Return the (X, Y) coordinate for the center point of the cell that contains the specified text.  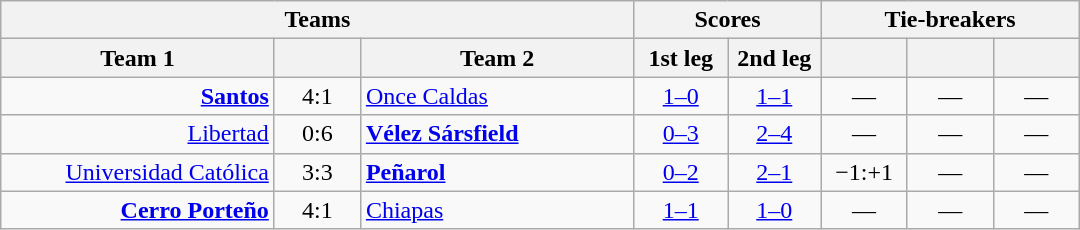
Chiapas (497, 210)
Scores (728, 20)
0–3 (681, 134)
Once Caldas (497, 96)
Team 1 (138, 58)
−1:+1 (864, 172)
Team 2 (497, 58)
0–2 (681, 172)
Teams (318, 20)
2nd leg (775, 58)
Peñarol (497, 172)
2–4 (775, 134)
Tie-breakers (950, 20)
Universidad Católica (138, 172)
Vélez Sársfield (497, 134)
Libertad (138, 134)
2–1 (775, 172)
0:6 (317, 134)
Santos (138, 96)
1st leg (681, 58)
3:3 (317, 172)
Cerro Porteño (138, 210)
